Scan for the cell matching the given text and deliver its [x, y] coordinate at center. 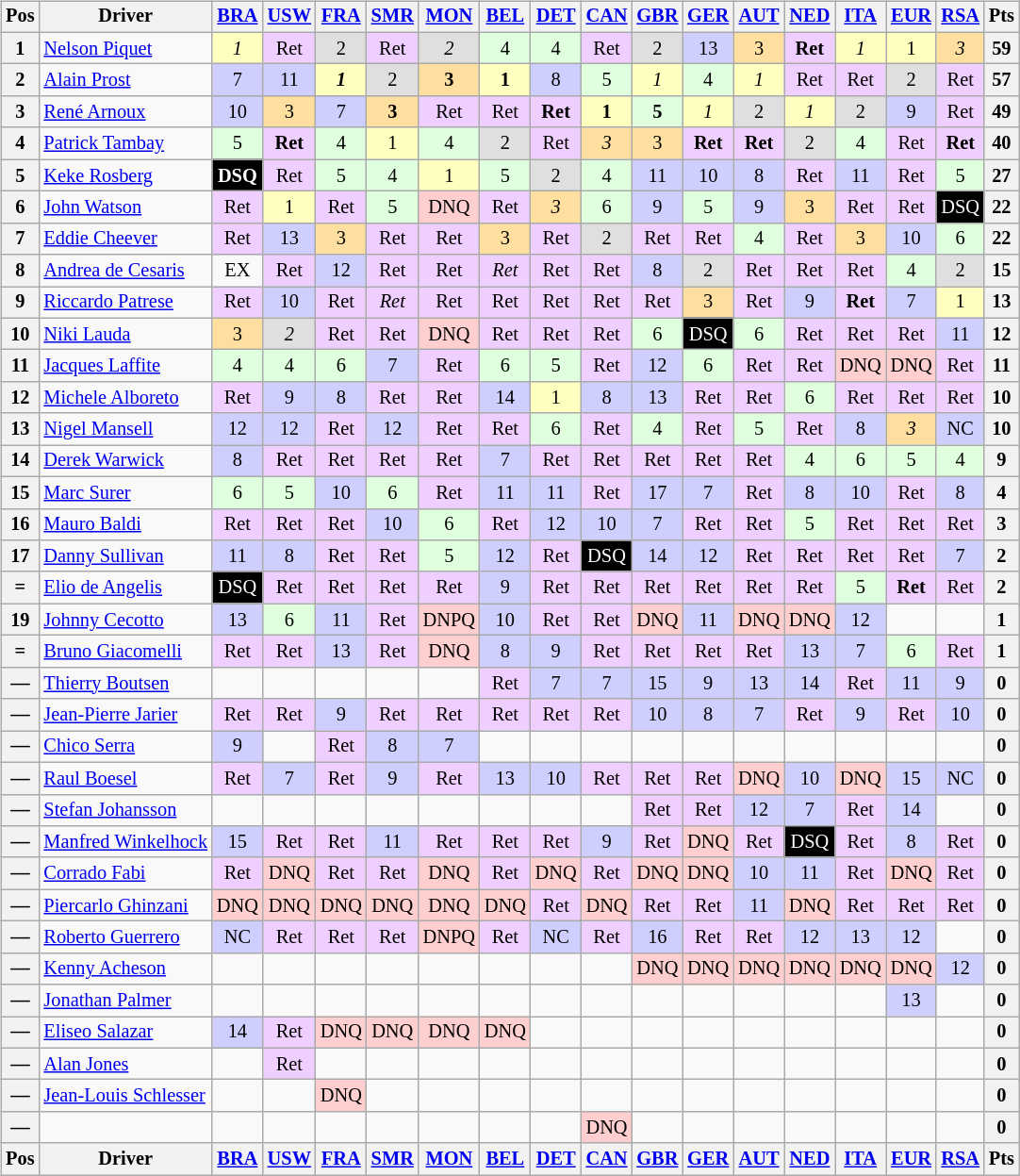
Nelson Piquet [124, 48]
Jonathan Palmer [124, 1001]
Niki Lauda [124, 334]
Jean-Pierre Jarier [124, 715]
Johnny Cecotto [124, 620]
EX [238, 271]
Bruno Giacomelli [124, 652]
Patrick Tambay [124, 143]
Raul Boesel [124, 778]
René Arnoux [124, 112]
John Watson [124, 207]
Eddie Cheever [124, 239]
Stefan Johansson [124, 810]
Alan Jones [124, 1064]
Elio de Angelis [124, 588]
59 [1001, 48]
Manfred Winkelhock [124, 842]
Riccardo Patrese [124, 303]
49 [1001, 112]
Jean-Louis Schlesser [124, 1096]
19 [20, 620]
Michele Alboreto [124, 398]
Chico Serra [124, 747]
Andrea de Cesaris [124, 271]
Marc Surer [124, 492]
Kenny Acheson [124, 969]
Roberto Guerrero [124, 937]
40 [1001, 143]
Nigel Mansell [124, 429]
Jacques Laffite [124, 366]
Corrado Fabi [124, 873]
Eliseo Salazar [124, 1033]
57 [1001, 80]
Thierry Boutsen [124, 683]
Danny Sullivan [124, 556]
27 [1001, 175]
Keke Rosberg [124, 175]
Derek Warwick [124, 461]
Piercarlo Ghinzani [124, 905]
Alain Prost [124, 80]
Mauro Baldi [124, 524]
